Detect which cell encompasses the target text, then output its [X, Y] center coordinate. 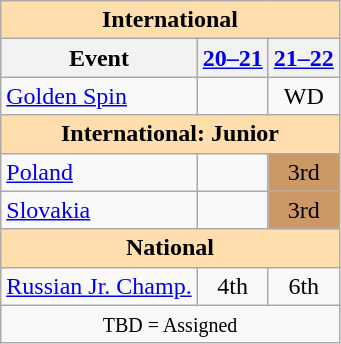
National [170, 248]
Russian Jr. Champ. [99, 286]
20–21 [232, 58]
21–22 [304, 58]
6th [304, 286]
Slovakia [99, 210]
4th [232, 286]
TBD = Assigned [170, 324]
International: Junior [170, 134]
International [170, 20]
Poland [99, 172]
Golden Spin [99, 96]
WD [304, 96]
Event [99, 58]
